Find where the given text appears and provide that cell's center as (X, Y) coordinate. 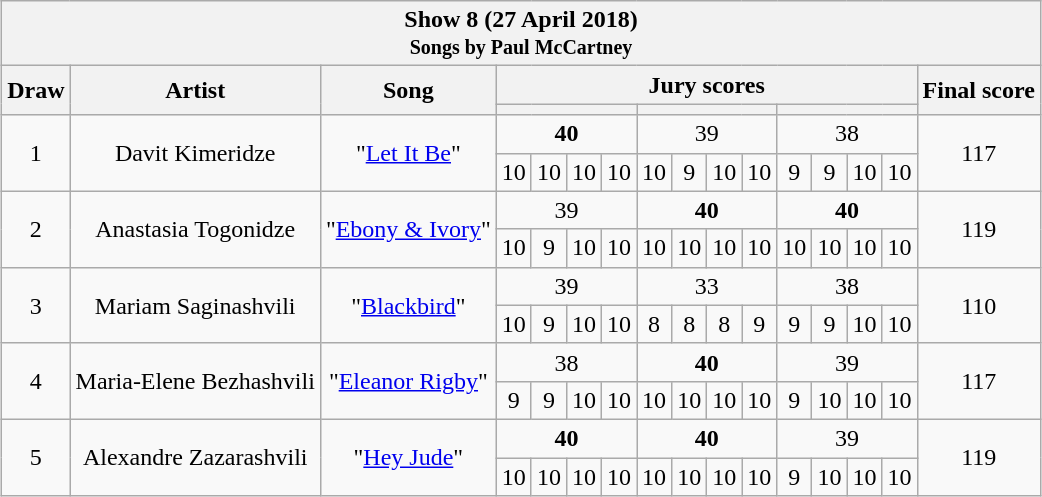
2 (36, 229)
Anastasia Togonidze (195, 229)
Mariam Saginashvili (195, 305)
5 (36, 457)
"Eleanor Rigby" (408, 381)
"Let It Be" (408, 153)
Davit Kimeridze (195, 153)
3 (36, 305)
Draw (36, 90)
4 (36, 381)
"Blackbird" (408, 305)
33 (707, 286)
Final score (978, 90)
1 (36, 153)
"Ebony & Ivory" (408, 229)
110 (978, 305)
Show 8 (27 April 2018)Songs by Paul McCartney (522, 34)
Maria-Elene Bezhashvili (195, 381)
Alexandre Zazarashvili (195, 457)
"Hey Jude" (408, 457)
Jury scores (706, 85)
Song (408, 90)
Artist (195, 90)
